Return [X, Y] of the center of cell containing provided text 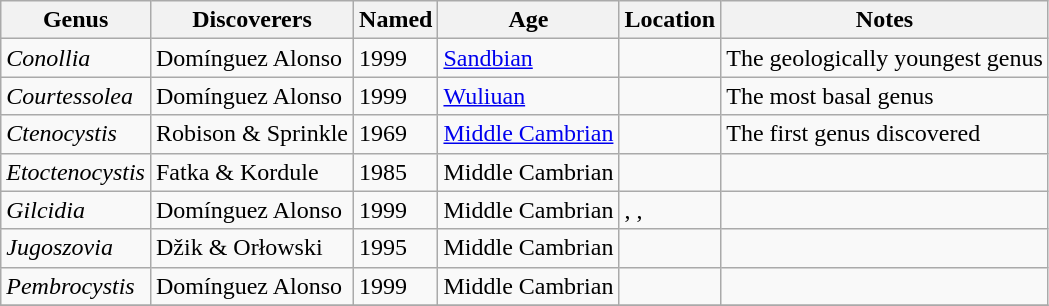
Ctenocystis [76, 134]
The geologically youngest genus [885, 58]
Discoverers [252, 20]
Notes [885, 20]
Conollia [76, 58]
Pembrocystis [76, 286]
Robison & Sprinkle [252, 134]
1995 [396, 248]
Location [670, 20]
Sandbian [528, 58]
Fatka & Kordule [252, 172]
Age [528, 20]
Wuliuan [528, 96]
, , [670, 210]
Etoctenocystis [76, 172]
1969 [396, 134]
Courtessolea [76, 96]
The first genus discovered [885, 134]
The most basal genus [885, 96]
Džik & Orłowski [252, 248]
Gilcidia [76, 210]
1985 [396, 172]
Named [396, 20]
Jugoszovia [76, 248]
Genus [76, 20]
